Provide the (X, Y) coordinate of the cell's center where the given text is located.  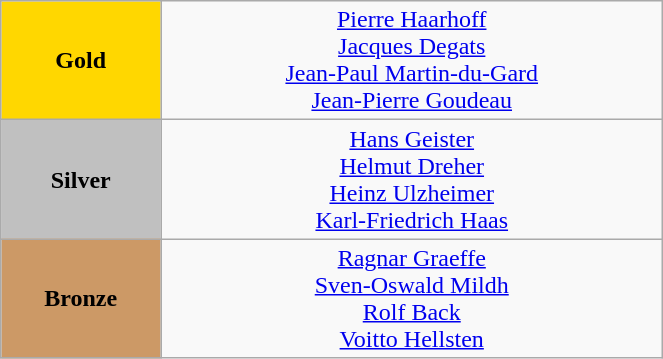
Pierre HaarhoffJacques DegatsJean-Paul Martin-du-GardJean-Pierre Goudeau (412, 60)
Silver (81, 180)
Gold (81, 60)
Hans GeisterHelmut DreherHeinz UlzheimerKarl-Friedrich Haas (412, 180)
Bronze (81, 298)
Ragnar GraeffeSven-Oswald MildhRolf BackVoitto Hellsten (412, 298)
